Extract the [X, Y] coordinate from the center of the cell holding the provided text.  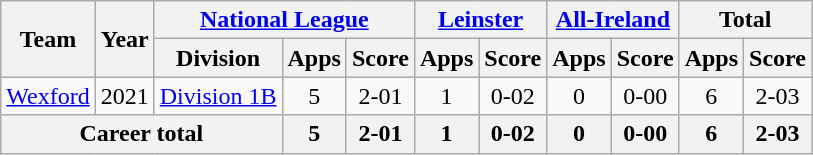
National League [284, 20]
Leinster [480, 20]
Total [745, 20]
Team [48, 39]
Division [218, 58]
Year [124, 39]
All-Ireland [613, 20]
Career total [142, 134]
Wexford [48, 96]
2021 [124, 96]
Division 1B [218, 96]
